Identify which cell holds the provided text, then report its [x, y] central coordinate. 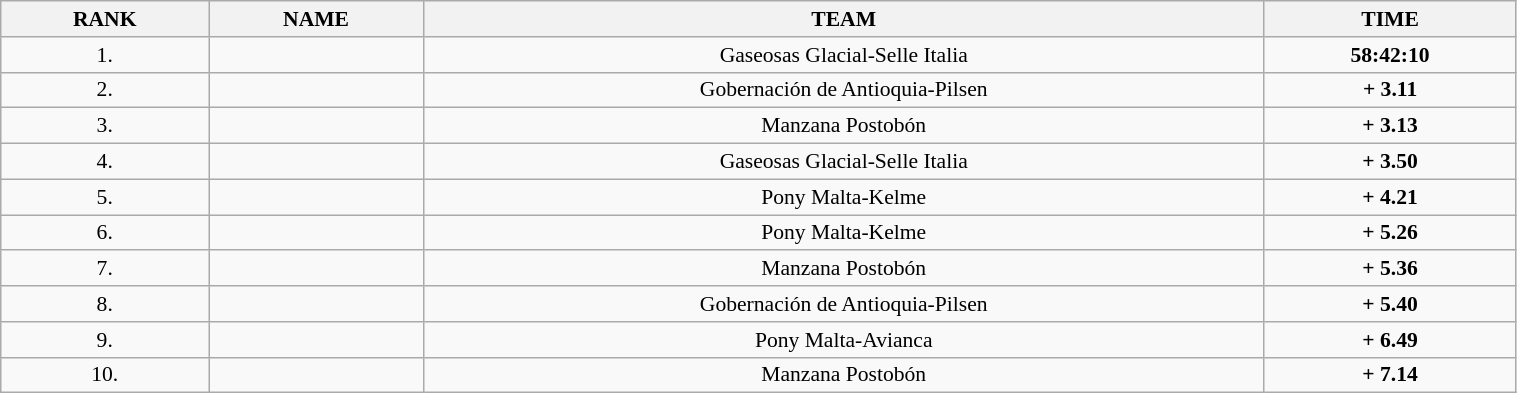
7. [105, 269]
6. [105, 233]
+ 7.14 [1390, 375]
58:42:10 [1390, 55]
+ 3.13 [1390, 126]
+ 6.49 [1390, 340]
Pony Malta-Avianca [844, 340]
3. [105, 126]
+ 5.26 [1390, 233]
5. [105, 197]
10. [105, 375]
RANK [105, 19]
NAME [316, 19]
4. [105, 162]
9. [105, 340]
+ 3.50 [1390, 162]
TEAM [844, 19]
2. [105, 90]
8. [105, 304]
+ 4.21 [1390, 197]
+ 3.11 [1390, 90]
+ 5.36 [1390, 269]
+ 5.40 [1390, 304]
1. [105, 55]
TIME [1390, 19]
